For the text-containing cell, return its midpoint in (X, Y) coordinate format. 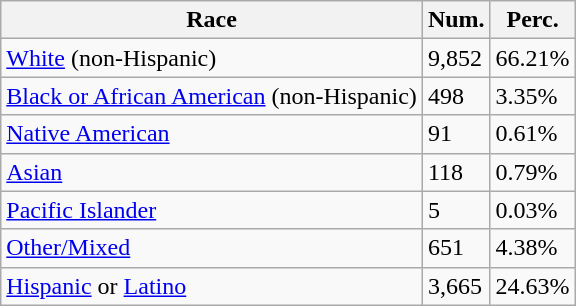
Race (212, 20)
5 (456, 210)
Pacific Islander (212, 210)
Num. (456, 20)
3,665 (456, 286)
0.79% (532, 172)
66.21% (532, 58)
118 (456, 172)
0.61% (532, 134)
3.35% (532, 96)
4.38% (532, 248)
91 (456, 134)
Black or African American (non-Hispanic) (212, 96)
Perc. (532, 20)
Hispanic or Latino (212, 286)
651 (456, 248)
24.63% (532, 286)
White (non-Hispanic) (212, 58)
Native American (212, 134)
498 (456, 96)
Asian (212, 172)
Other/Mixed (212, 248)
0.03% (532, 210)
9,852 (456, 58)
